Locate the cell with the specified text and output its [X, Y] center coordinate. 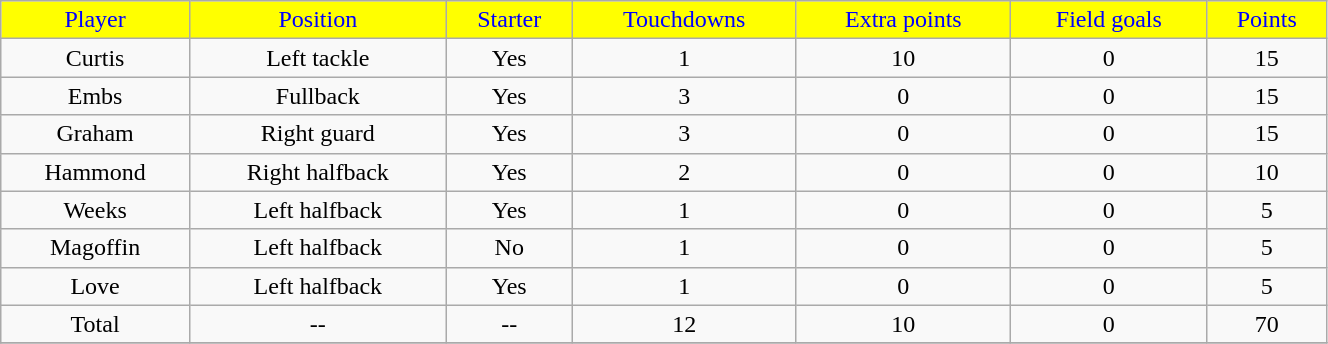
Right halfback [318, 172]
Hammond [96, 172]
Love [96, 286]
Weeks [96, 210]
Points [1266, 20]
Curtis [96, 58]
Position [318, 20]
Player [96, 20]
Total [96, 324]
Starter [509, 20]
12 [684, 324]
Extra points [903, 20]
Right guard [318, 134]
Fullback [318, 96]
2 [684, 172]
Touchdowns [684, 20]
No [509, 248]
70 [1266, 324]
Magoffin [96, 248]
Field goals [1110, 20]
Graham [96, 134]
Embs [96, 96]
Left tackle [318, 58]
